Extract the [x, y] coordinate from the center of the cell holding the provided text.  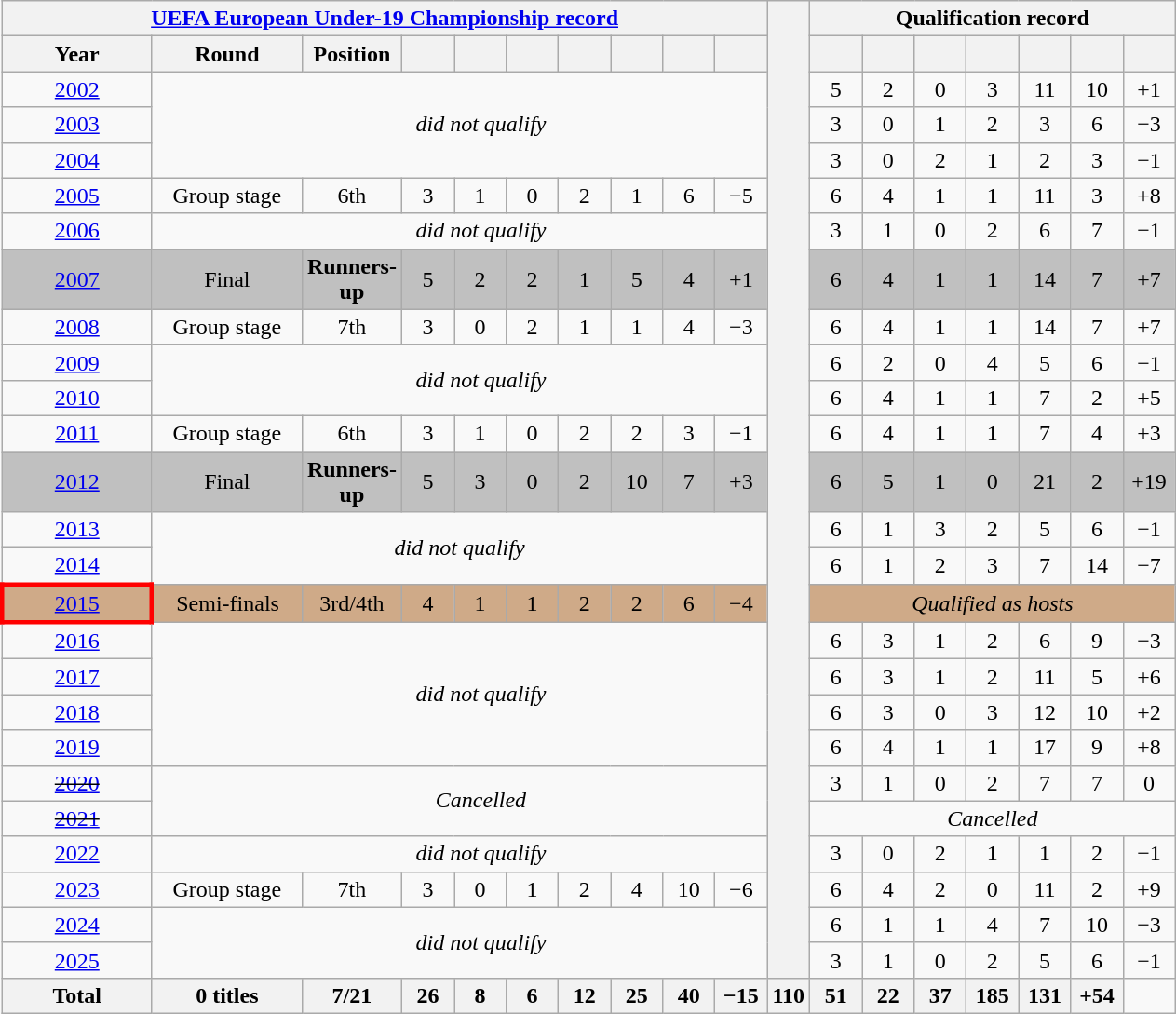
2013 [76, 530]
Total [76, 995]
7/21 [352, 995]
21 [1045, 480]
+9 [1149, 889]
2007 [76, 279]
Position [352, 54]
2020 [76, 783]
2019 [76, 748]
2004 [76, 160]
Qualification record [993, 19]
37 [940, 995]
185 [993, 995]
2016 [76, 641]
2024 [76, 925]
Semi-finals [227, 603]
−7 [1149, 566]
+2 [1149, 712]
−5 [741, 196]
8 [480, 995]
2009 [76, 362]
2006 [76, 231]
2011 [76, 433]
17 [1045, 748]
−15 [741, 995]
2023 [76, 889]
2025 [76, 960]
−4 [741, 603]
2010 [76, 398]
UEFA European Under-19 Championship record [385, 19]
2003 [76, 125]
+5 [1149, 398]
2005 [76, 196]
2021 [76, 818]
2012 [76, 480]
Round [227, 54]
3rd/4th [352, 603]
51 [836, 995]
110 [789, 995]
2018 [76, 712]
0 titles [227, 995]
25 [637, 995]
2015 [76, 603]
+54 [1097, 995]
2017 [76, 677]
Qualified as hosts [993, 603]
2008 [76, 327]
2014 [76, 566]
2002 [76, 89]
40 [689, 995]
+6 [1149, 677]
22 [888, 995]
131 [1045, 995]
Year [76, 54]
−6 [741, 889]
2022 [76, 854]
+19 [1149, 480]
26 [427, 995]
